Return the (X, Y) coordinate for the center point of the cell that contains the specified text.  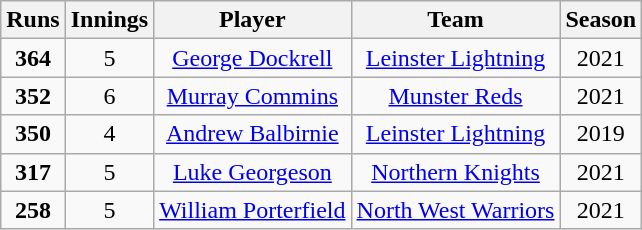
258 (33, 210)
350 (33, 134)
6 (109, 96)
George Dockrell (252, 58)
352 (33, 96)
William Porterfield (252, 210)
Innings (109, 20)
2019 (601, 134)
Luke Georgeson (252, 172)
317 (33, 172)
4 (109, 134)
Team (456, 20)
Munster Reds (456, 96)
Runs (33, 20)
364 (33, 58)
Season (601, 20)
Northern Knights (456, 172)
North West Warriors (456, 210)
Murray Commins (252, 96)
Player (252, 20)
Andrew Balbirnie (252, 134)
